Identify which cell holds the provided text, then report its (x, y) central coordinate. 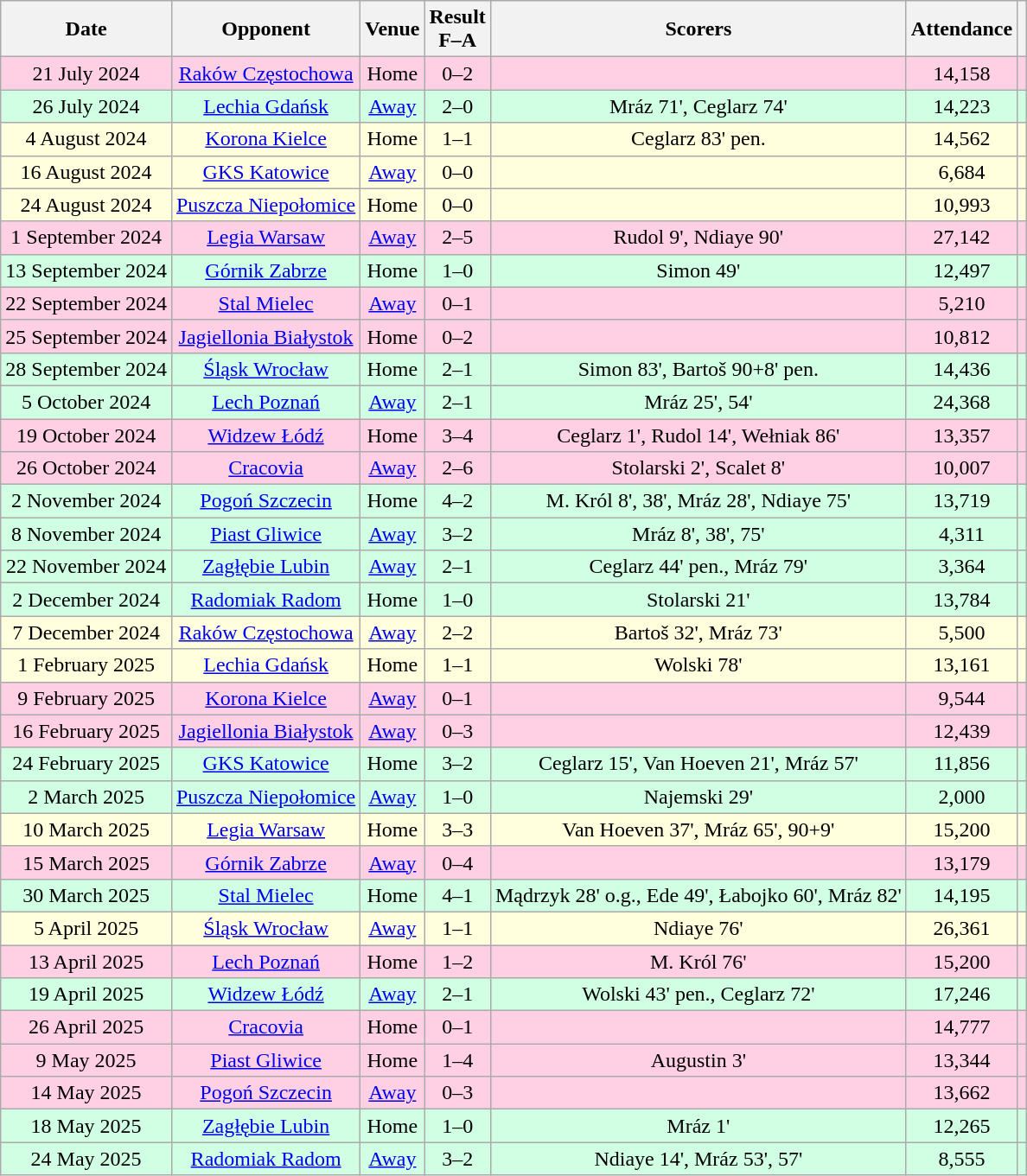
Mráz 1' (698, 1126)
2–6 (457, 468)
14,562 (961, 139)
Opponent (265, 29)
28 September 2024 (86, 369)
Simon 83', Bartoš 90+8' pen. (698, 369)
14,223 (961, 106)
14,777 (961, 1027)
Mądrzyk 28' o.g., Ede 49', Łabojko 60', Mráz 82' (698, 895)
13,161 (961, 665)
15 March 2025 (86, 862)
Venue (392, 29)
16 February 2025 (86, 731)
12,265 (961, 1126)
Rudol 9', Ndiaye 90' (698, 238)
Date (86, 29)
Van Hoeven 37', Mráz 65', 90+9' (698, 830)
Ndiaye 76' (698, 928)
Ceglarz 15', Van Hoeven 21', Mráz 57' (698, 764)
5 April 2025 (86, 928)
24 May 2025 (86, 1159)
13,357 (961, 435)
Stolarski 2', Scalet 8' (698, 468)
22 September 2024 (86, 303)
13,719 (961, 501)
5,210 (961, 303)
30 March 2025 (86, 895)
1 September 2024 (86, 238)
M. Król 76' (698, 962)
Ndiaye 14', Mráz 53', 57' (698, 1159)
2 November 2024 (86, 501)
26 July 2024 (86, 106)
4,311 (961, 534)
Wolski 78' (698, 665)
Stolarski 21' (698, 600)
12,497 (961, 270)
24 February 2025 (86, 764)
ResultF–A (457, 29)
2–2 (457, 632)
26 October 2024 (86, 468)
Scorers (698, 29)
21 July 2024 (86, 73)
Mráz 25', 54' (698, 402)
10,812 (961, 336)
Wolski 43' pen., Ceglarz 72' (698, 995)
9 May 2025 (86, 1060)
Bartoš 32', Mráz 73' (698, 632)
4–1 (457, 895)
3–3 (457, 830)
24 August 2024 (86, 205)
Attendance (961, 29)
27,142 (961, 238)
1–2 (457, 962)
9 February 2025 (86, 698)
25 September 2024 (86, 336)
13,784 (961, 600)
1 February 2025 (86, 665)
Ceglarz 44' pen., Mráz 79' (698, 567)
14,195 (961, 895)
9,544 (961, 698)
5 October 2024 (86, 402)
7 December 2024 (86, 632)
14,158 (961, 73)
Mráz 8', 38', 75' (698, 534)
14 May 2025 (86, 1093)
19 October 2024 (86, 435)
26,361 (961, 928)
2 December 2024 (86, 600)
19 April 2025 (86, 995)
6,684 (961, 172)
1–4 (457, 1060)
16 August 2024 (86, 172)
26 April 2025 (86, 1027)
2–0 (457, 106)
3,364 (961, 567)
14,436 (961, 369)
4 August 2024 (86, 139)
Ceglarz 83' pen. (698, 139)
17,246 (961, 995)
2 March 2025 (86, 797)
M. Król 8', 38', Mráz 28', Ndiaye 75' (698, 501)
Mráz 71', Ceglarz 74' (698, 106)
18 May 2025 (86, 1126)
22 November 2024 (86, 567)
12,439 (961, 731)
24,368 (961, 402)
Augustin 3' (698, 1060)
2–5 (457, 238)
Simon 49' (698, 270)
13,344 (961, 1060)
13 April 2025 (86, 962)
13,662 (961, 1093)
10,993 (961, 205)
5,500 (961, 632)
2,000 (961, 797)
13,179 (961, 862)
Najemski 29' (698, 797)
8 November 2024 (86, 534)
11,856 (961, 764)
Ceglarz 1', Rudol 14', Wełniak 86' (698, 435)
3–4 (457, 435)
10 March 2025 (86, 830)
4–2 (457, 501)
8,555 (961, 1159)
10,007 (961, 468)
13 September 2024 (86, 270)
0–4 (457, 862)
